From the cell containing the given text, extract its center point as [x, y] coordinate. 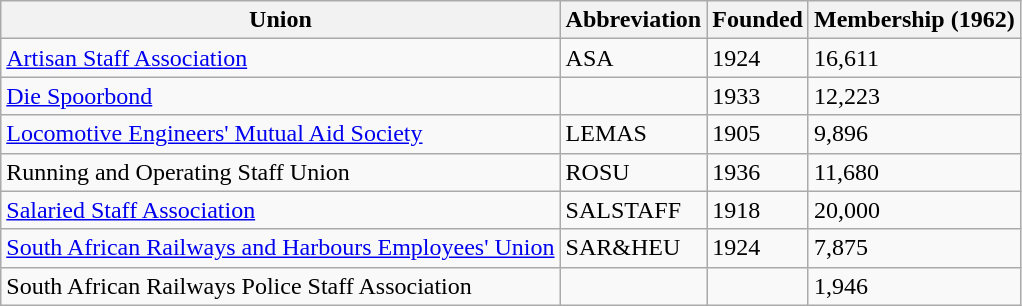
1936 [758, 172]
Die Spoorbond [280, 96]
Salaried Staff Association [280, 210]
Locomotive Engineers' Mutual Aid Society [280, 134]
Union [280, 20]
LEMAS [634, 134]
Founded [758, 20]
7,875 [914, 248]
ASA [634, 58]
12,223 [914, 96]
1,946 [914, 286]
1918 [758, 210]
South African Railways and Harbours Employees' Union [280, 248]
Artisan Staff Association [280, 58]
Membership (1962) [914, 20]
20,000 [914, 210]
1933 [758, 96]
SALSTAFF [634, 210]
16,611 [914, 58]
ROSU [634, 172]
Abbreviation [634, 20]
South African Railways Police Staff Association [280, 286]
Running and Operating Staff Union [280, 172]
1905 [758, 134]
SAR&HEU [634, 248]
9,896 [914, 134]
11,680 [914, 172]
